From the cell containing the given text, extract its center point as (x, y) coordinate. 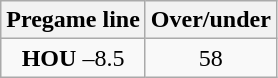
HOU –8.5 (74, 58)
Pregame line (74, 20)
58 (210, 58)
Over/under (210, 20)
